Determine the (X, Y) coordinate at the center of the cell enclosing the given text.  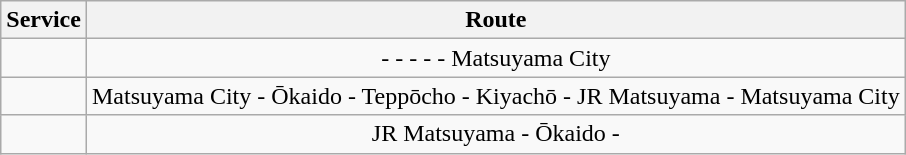
Route (496, 20)
Service (44, 20)
JR Matsuyama - Ōkaido - (496, 134)
- - - - - Matsuyama City (496, 58)
Matsuyama City - Ōkaido - Teppōcho - Kiyachō - JR Matsuyama - Matsuyama City (496, 96)
